Return [X, Y] of the center of cell containing provided text 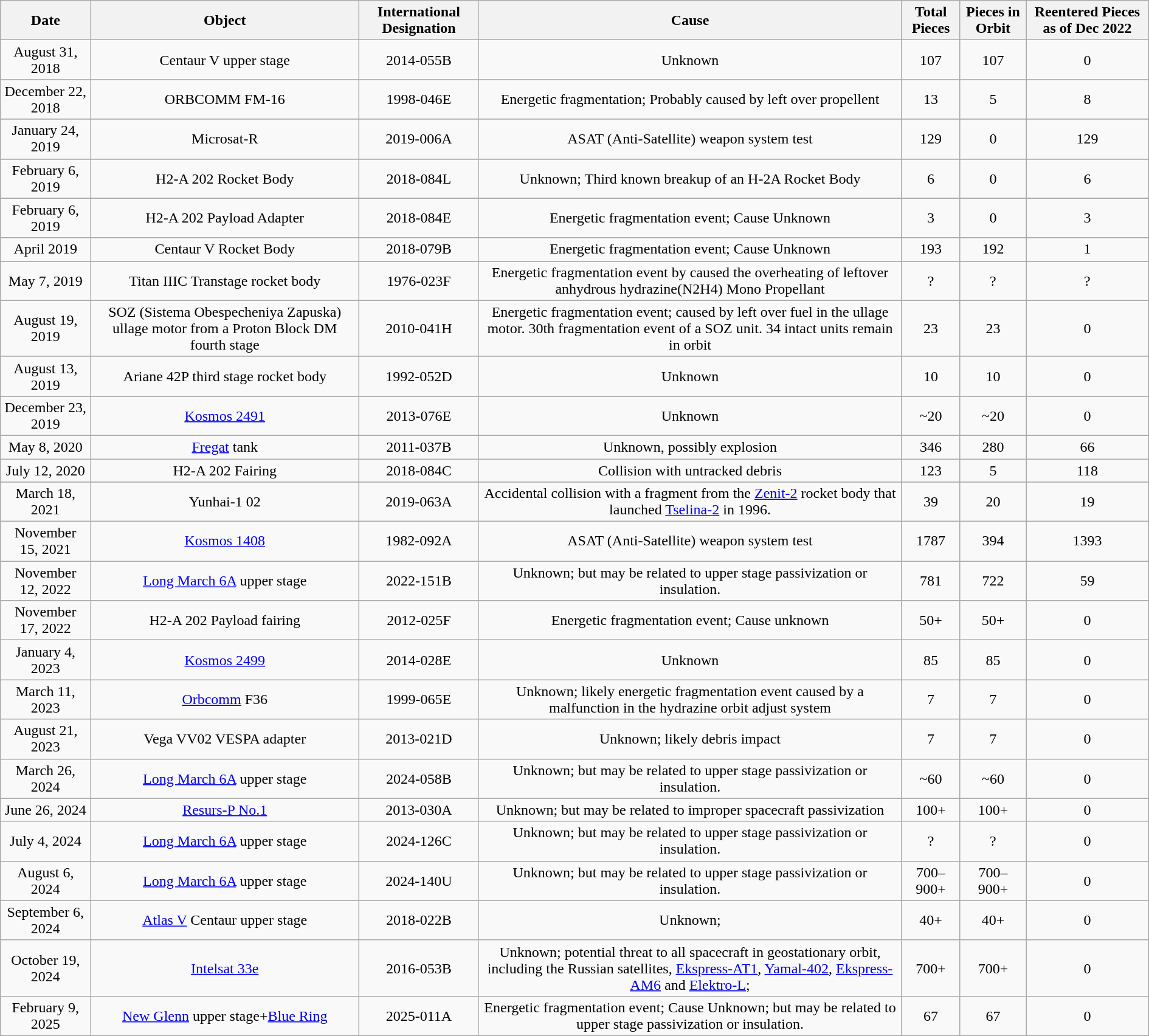
H2-A 202 Rocket Body [225, 179]
August 31, 2018 [46, 60]
Kosmos 2499 [225, 660]
1787 [931, 541]
June 26, 2024 [46, 810]
2010-041H [419, 328]
Unknown; likely energetic fragmentation event caused by a malfunction in the hydrazine orbit adjust system [690, 699]
Unknown; but may be related to improper spacecraft passivization [690, 810]
January 24, 2019 [46, 139]
July 12, 2020 [46, 470]
66 [1088, 447]
December 23, 2019 [46, 416]
Energetic fragmentation event; Cause Unknown; but may be related to upper stage passivization or insulation. [690, 1015]
Date [46, 21]
ORBCOMM FM-16 [225, 100]
20 [993, 502]
346 [931, 447]
123 [931, 470]
2018-022B [419, 920]
2018-084L [419, 179]
193 [931, 249]
Object [225, 21]
13 [931, 100]
2014-055B [419, 60]
2014-028E [419, 660]
2019-063A [419, 502]
781 [931, 581]
H2-A 202 Payload Adapter [225, 218]
Reentered Pieces as of Dec 2022 [1088, 21]
Orbcomm F36 [225, 699]
Microsat-R [225, 139]
1992-052D [419, 376]
1393 [1088, 541]
Fregat tank [225, 447]
November 12, 2022 [46, 581]
192 [993, 249]
2012-025F [419, 620]
Energetic fragmentation event; caused by left over fuel in the ullage motor. 30th fragmentation event of a SOZ unit. 34 intact units remain in orbit [690, 328]
2018-084E [419, 218]
19 [1088, 502]
Kosmos 1408 [225, 541]
H2-A 202 Fairing [225, 470]
International Designation [419, 21]
2024-140U [419, 880]
Unknown; likely debris impact [690, 739]
January 4, 2023 [46, 660]
Intelsat 33e [225, 968]
Ariane 42P third stage rocket body [225, 376]
Atlas V Centaur upper stage [225, 920]
November 17, 2022 [46, 620]
2013-030A [419, 810]
November 15, 2021 [46, 541]
59 [1088, 581]
Yunhai-1 02 [225, 502]
1998-046E [419, 100]
2019-006A [419, 139]
2024-058B [419, 778]
October 19, 2024 [46, 968]
1976-023F [419, 281]
1999-065E [419, 699]
Kosmos 2491 [225, 416]
118 [1088, 470]
April 2019 [46, 249]
Collision with untracked debris [690, 470]
March 11, 2023 [46, 699]
May 7, 2019 [46, 281]
1982-092A [419, 541]
Cause [690, 21]
2013-021D [419, 739]
2013-076E [419, 416]
280 [993, 447]
Vega VV02 VESPA adapter [225, 739]
39 [931, 502]
2018-079B [419, 249]
2024-126C [419, 841]
March 26, 2024 [46, 778]
SOZ (Sistema Obespecheniya Zapuska) ullage motor from a Proton Block DM fourth stage [225, 328]
2018-084C [419, 470]
Centaur V Rocket Body [225, 249]
Energetic fragmentation; Probably caused by left over propellent [690, 100]
May 8, 2020 [46, 447]
March 18, 2021 [46, 502]
1 [1088, 249]
Resurs-P No.1 [225, 810]
8 [1088, 100]
Titan IIIC Transtage rocket body [225, 281]
Unknown, possibly explosion [690, 447]
Total Pieces [931, 21]
Energetic fragmentation event; Cause unknown [690, 620]
394 [993, 541]
August 19, 2019 [46, 328]
December 22, 2018 [46, 100]
Pieces in Orbit [993, 21]
Energetic fragmentation event by caused the overheating of leftover anhydrous hydrazine(N2H4) Mono Propellant [690, 281]
2016-053B [419, 968]
Accidental collision with a fragment from the Zenit-2 rocket body that launched Tselina-2 in 1996. [690, 502]
Unknown; Third known breakup of an H-2A Rocket Body [690, 179]
July 4, 2024 [46, 841]
2025-011A [419, 1015]
Centaur V upper stage [225, 60]
2011-037B [419, 447]
August 13, 2019 [46, 376]
August 6, 2024 [46, 880]
Unknown; [690, 920]
August 21, 2023 [46, 739]
722 [993, 581]
New Glenn upper stage+Blue Ring [225, 1015]
H2-A 202 Payload fairing [225, 620]
September 6, 2024 [46, 920]
February 9, 2025 [46, 1015]
2022-151B [419, 581]
